Search for the cell housing the specified text and yield its (X, Y) center coordinate. 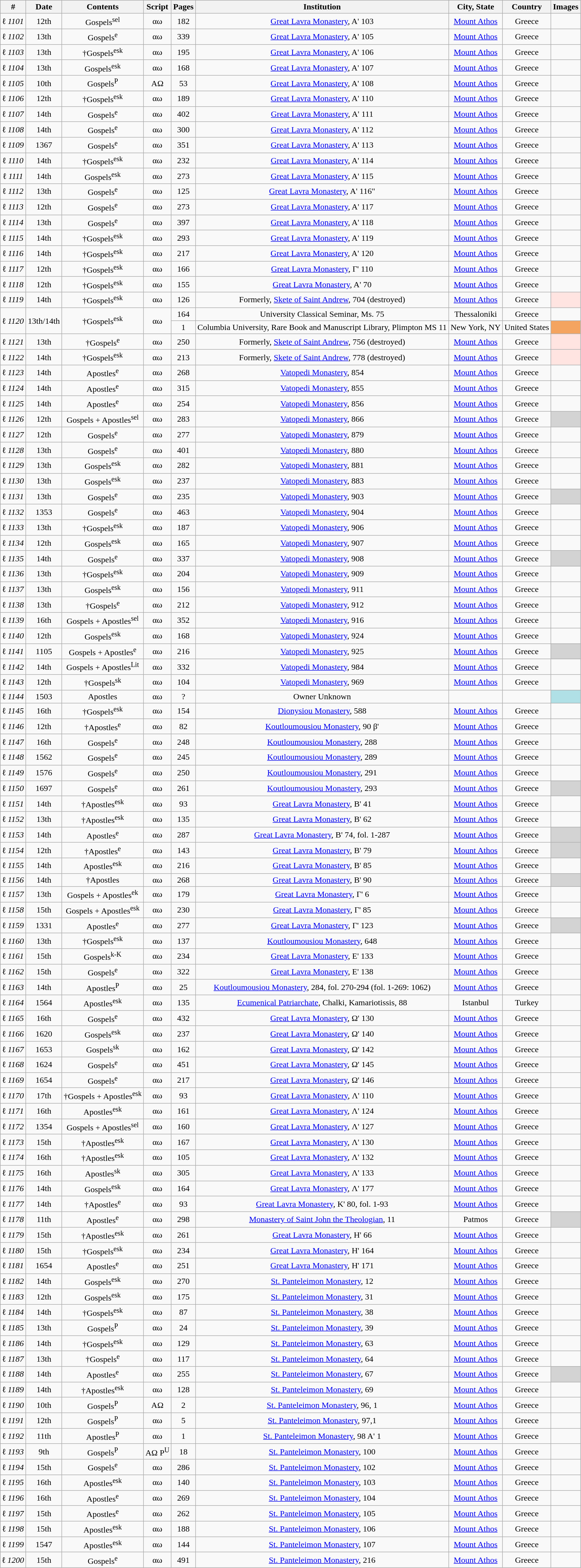
432 (183, 1018)
140 (183, 1483)
ℓ 1117 (13, 269)
ℓ 1176 (13, 1189)
ℓ 1128 (13, 450)
ℓ 1171 (13, 1111)
87 (183, 1312)
1624 (44, 1065)
Country (527, 7)
126 (183, 300)
Formerly, Skete of Saint Andrew, 778 (destroyed) (322, 357)
Great Lavra Monastery, A' 120 (322, 254)
Vatopedi Monastery, 883 (322, 481)
ℓ 1182 (13, 1281)
213 (183, 357)
ℓ 1105 (13, 83)
ℓ 1146 (13, 727)
53 (183, 83)
179 (183, 894)
Great Lavra Monastery, H' 164 (322, 1251)
# (13, 7)
ℓ 1125 (13, 404)
ℓ 1141 (13, 652)
ℓ 1102 (13, 37)
232 (183, 160)
ℓ 1143 (13, 682)
Great Lavra Monastery, Γ' 6 (322, 894)
322 (183, 972)
ℓ 1200 (13, 1560)
ℓ 1151 (13, 804)
ℓ 1195 (13, 1483)
Koutloumousiou Monastery, 284, fol. 270-294 (fol. 1-269: 1062) (322, 987)
Gospels + Apostlese (103, 652)
New York, NY (476, 327)
105 (183, 1157)
ℓ 1103 (13, 52)
187 (183, 527)
ℓ 1137 (13, 589)
17th (44, 1096)
167 (183, 1142)
Great Lavra Monastery, Ω' 142 (322, 1049)
189 (183, 99)
ℓ 1110 (13, 160)
Great Lavra Monastery, A' 116" (322, 192)
ℓ 1179 (13, 1235)
Vatopedi Monastery, 908 (322, 559)
ℓ 1132 (13, 512)
Great Lavra Monastery, B' 74, fol. 1-287 (322, 835)
9th (44, 1451)
Gospelsk-K (103, 957)
401 (183, 450)
144 (183, 1544)
Vatopedi Monastery, 906 (322, 527)
St. Panteleimon Monastery, 97,1 (322, 1421)
255 (183, 1374)
ℓ 1134 (13, 543)
117 (183, 1359)
143 (183, 850)
ℓ 1170 (13, 1096)
1367 (44, 145)
160 (183, 1127)
1562 (44, 757)
ℓ 1178 (13, 1219)
451 (183, 1065)
St. Panteleimon Monastery, 98 A' 1 (322, 1436)
82 (183, 727)
ℓ 1122 (13, 357)
1697 (44, 789)
St. Panteleimon Monastery, 67 (322, 1374)
305 (183, 1173)
Great Lavra Monastery, A' 107 (322, 67)
ℓ 1175 (13, 1173)
402 (183, 114)
Great Lavra Monastery, H' 171 (322, 1266)
Apostlessk (103, 1173)
332 (183, 667)
St. Panteleimon Monastery, 96, 1 (322, 1405)
ℓ 1155 (13, 866)
Images (566, 7)
ℓ 1101 (13, 22)
Great Lavra Monastery, Λ' 124 (322, 1111)
ℓ 1106 (13, 99)
ℓ 1104 (13, 67)
125 (183, 192)
St. Panteleimon Monastery, 64 (322, 1359)
ℓ 1166 (13, 1034)
Great Lavra Monastery, A' 106 (322, 52)
Vatopedi Monastery, 866 (322, 419)
18 (183, 1451)
Great Lavra Monastery, A' 117 (322, 207)
1354 (44, 1127)
ℓ 1167 (13, 1049)
298 (183, 1219)
ℓ 1190 (13, 1405)
ℓ 1131 (13, 497)
1653 (44, 1049)
ℓ 1115 (13, 238)
Great Lavra Monastery, A' 112 (322, 130)
ℓ 1174 (13, 1157)
337 (183, 559)
ℓ 1109 (13, 145)
ℓ 1135 (13, 559)
1547 (44, 1544)
Great Lavra Monastery, E' 133 (322, 957)
ℓ 1108 (13, 130)
Great Lavra Monastery, Ω' 130 (322, 1018)
ℓ 1173 (13, 1142)
Great Lavra Monastery, A' 103 (322, 22)
Great Lavra Monastery, B' 41 (322, 804)
ℓ 1113 (13, 207)
128 (183, 1389)
ℓ 1114 (13, 222)
Great Lavra Monastery, B' 85 (322, 866)
Koutloumousiou Monastery, 288 (322, 742)
ℓ 1111 (13, 176)
Koutloumousiou Monastery, 293 (322, 789)
St. Panteleimon Monastery, 100 (322, 1451)
182 (183, 22)
United States (527, 327)
269 (183, 1498)
104 (183, 682)
Great Lavra Monastery, Λ' 133 (322, 1173)
ℓ 1154 (13, 850)
ℓ 1129 (13, 465)
St. Panteleimon Monastery, 69 (322, 1389)
ℓ 1181 (13, 1266)
491 (183, 1560)
235 (183, 497)
Pages (183, 7)
Vatopedi Monastery, 912 (322, 605)
St. Panteleimon Monastery, 103 (322, 1483)
Formerly, Skete of Saint Andrew, 756 (destroyed) (322, 342)
ℓ 1162 (13, 972)
? (183, 696)
Contents (103, 7)
ℓ 1177 (13, 1204)
Vatopedi Monastery, 856 (322, 404)
Thessaloniki (476, 314)
283 (183, 419)
188 (183, 1529)
ℓ 1193 (13, 1451)
Great Lavra Monastery, A' 118 (322, 222)
286 (183, 1467)
Great Lavra Monastery, Λ' 177 (322, 1189)
St. Panteleimon Monastery, 12 (322, 1281)
ℓ 1198 (13, 1529)
339 (183, 37)
ℓ 1164 (13, 1002)
282 (183, 465)
Vatopedi Monastery, 854 (322, 373)
Great Lavra Monastery, Λ' 132 (322, 1157)
Great Lavra Monastery, A' 115 (322, 176)
ℓ 1149 (13, 773)
Vatopedi Monastery, 879 (322, 435)
Gospels + Apostlesesk (103, 910)
St. Panteleimon Monastery, 106 (322, 1529)
Koutloumousiou Monastery, 648 (322, 941)
ℓ 1159 (13, 925)
ℓ 1161 (13, 957)
Vatopedi Monastery, 881 (322, 465)
Vatopedi Monastery, 907 (322, 543)
Date (44, 7)
Vatopedi Monastery, 984 (322, 667)
St. Panteleimon Monastery, 107 (322, 1544)
162 (183, 1049)
Vatopedi Monastery, 924 (322, 636)
St. Panteleimon Monastery, 104 (322, 1498)
270 (183, 1281)
St. Panteleimon Monastery, 38 (322, 1312)
ℓ 1139 (13, 620)
ℓ 1112 (13, 192)
Great Lavra Monastery, A' 111 (322, 114)
Columbia University, Rare Book and Manuscript Library, Plimpton MS 11 (322, 327)
Great Lavra Monastery, Λ' 130 (322, 1142)
212 (183, 605)
154 (183, 711)
Turkey (527, 1002)
ℓ 1121 (13, 342)
ℓ 1120 (13, 321)
315 (183, 388)
ℓ 1133 (13, 527)
Vatopedi Monastery, 909 (322, 574)
Great Lavra Monastery, B' 79 (322, 850)
Great Lavra Monastery, A' 105 (322, 37)
Formerly, Skete of Saint Andrew, 704 (destroyed) (322, 300)
ℓ 1107 (13, 114)
ℓ 1188 (13, 1374)
ℓ 1184 (13, 1312)
Apostles (103, 696)
Gospelssk (103, 1049)
293 (183, 238)
ΑΩ PU (157, 1451)
ℓ 1191 (13, 1421)
1576 (44, 773)
ℓ 1148 (13, 757)
Ecumenical Patriarchate, Chalki, Kamariotissis, 88 (322, 1002)
166 (183, 269)
Vatopedi Monastery, 916 (322, 620)
ℓ 1142 (13, 667)
ℓ 1150 (13, 789)
ℓ 1153 (13, 835)
ℓ 1138 (13, 605)
Koutloumousiou Monastery, 291 (322, 773)
Vatopedi Monastery, 925 (322, 652)
City, State (476, 7)
Great Lavra Monastery, K' 80, fol. 1-93 (322, 1204)
ℓ 1158 (13, 910)
156 (183, 589)
397 (183, 222)
Great Lavra Monastery, Ω' 145 (322, 1065)
ℓ 1163 (13, 987)
251 (183, 1266)
St. Panteleimon Monastery, 102 (322, 1467)
175 (183, 1297)
ℓ 1192 (13, 1436)
204 (183, 574)
129 (183, 1344)
ℓ 1145 (13, 711)
287 (183, 835)
†Gospelssk (103, 682)
1331 (44, 925)
ℓ 1189 (13, 1389)
Great Lavra Monastery, A' 113 (322, 145)
ℓ 1119 (13, 300)
†Apostles (103, 880)
1503 (44, 696)
Great Lavra Monastery, E' 138 (322, 972)
Istanbul (476, 1002)
ℓ 1140 (13, 636)
St. Panteleimon Monastery, 31 (322, 1297)
ℓ 1183 (13, 1297)
ℓ 1197 (13, 1514)
St. Panteleimon Monastery, 63 (322, 1344)
St. Panteleimon Monastery, 39 (322, 1328)
ℓ 1147 (13, 742)
25 (183, 987)
ℓ 1116 (13, 254)
155 (183, 284)
13th/14th (44, 321)
Great Lavra Monastery, Γ' 123 (322, 925)
165 (183, 543)
Monastery of Saint John the Theologian, 11 (322, 1219)
ℓ 1199 (13, 1544)
Great Lavra Monastery, A' 119 (322, 238)
248 (183, 742)
ℓ 1152 (13, 819)
ℓ 1168 (13, 1065)
Vatopedi Monastery, 855 (322, 388)
Great Lavra Monastery, Λ' 127 (322, 1127)
Great Lavra Monastery, Ω' 146 (322, 1080)
Vatopedi Monastery, 903 (322, 497)
ℓ 1126 (13, 419)
Great Lavra Monastery, Γ' 85 (322, 910)
Patmos (476, 1219)
24 (183, 1328)
Great Lavra Monastery, B' 90 (322, 880)
Great Lavra Monastery, A' 110 (322, 99)
Vatopedi Monastery, 911 (322, 589)
Gospels + ApostlesLit (103, 667)
ℓ 1124 (13, 388)
230 (183, 910)
Vatopedi Monastery, 880 (322, 450)
Institution (322, 7)
ℓ 1186 (13, 1344)
Dionysiou Monastery, 588 (322, 711)
Script (157, 7)
262 (183, 1514)
ℓ 1172 (13, 1127)
Great Lavra Monastery, H' 66 (322, 1235)
St. Panteleimon Monastery, 105 (322, 1514)
ℓ 1156 (13, 880)
137 (183, 941)
ℓ 1180 (13, 1251)
254 (183, 404)
1353 (44, 512)
1105 (44, 652)
Great Lavra Monastery, A' 70 (322, 284)
Great Lavra Monastery, A' 108 (322, 83)
Great Lavra Monastery, Ω' 140 (322, 1034)
352 (183, 620)
Great Lavra Monastery, A' 114 (322, 160)
1620 (44, 1034)
University Classical Seminar, Ms. 75 (322, 314)
St. Panteleimon Monastery, 216 (322, 1560)
ℓ 1123 (13, 373)
ℓ 1136 (13, 574)
ℓ 1185 (13, 1328)
Great Lavra Monastery, Λ' 110 (322, 1096)
245 (183, 757)
Great Lavra Monastery, Γ' 110 (322, 269)
5 (183, 1421)
ℓ 1194 (13, 1467)
Gospelssel (103, 22)
463 (183, 512)
195 (183, 52)
Vatopedi Monastery, 969 (322, 682)
351 (183, 145)
1564 (44, 1002)
Koutloumousiou Monastery, 289 (322, 757)
Gospels + Apostlesek (103, 894)
2 (183, 1405)
ℓ 1157 (13, 894)
ℓ 1118 (13, 284)
ℓ 1127 (13, 435)
ℓ 1169 (13, 1080)
ℓ 1144 (13, 696)
ℓ 1165 (13, 1018)
Great Lavra Monastery, B' 62 (322, 819)
Owner Unknown (322, 696)
ℓ 1187 (13, 1359)
ℓ 1130 (13, 481)
†Gospels + Apostlesesk (103, 1096)
Koutloumousiou Monastery, 90 β' (322, 727)
161 (183, 1111)
Vatopedi Monastery, 904 (322, 512)
300 (183, 130)
ℓ 1196 (13, 1498)
ℓ 1160 (13, 941)
